Pinpoint the cell where the given text exists, returning its (x, y) midpoint coordinate. 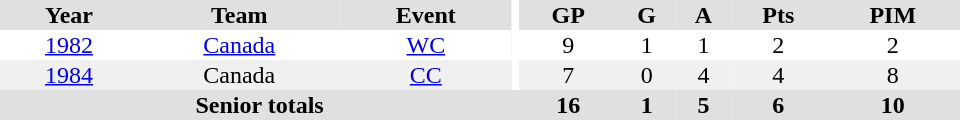
9 (568, 45)
8 (893, 75)
10 (893, 105)
16 (568, 105)
1984 (69, 75)
0 (646, 75)
Senior totals (260, 105)
GP (568, 15)
WC (426, 45)
G (646, 15)
Pts (778, 15)
Event (426, 15)
Year (69, 15)
5 (704, 105)
PIM (893, 15)
6 (778, 105)
Team (240, 15)
7 (568, 75)
1982 (69, 45)
A (704, 15)
CC (426, 75)
